Return [X, Y] of the center of cell containing provided text 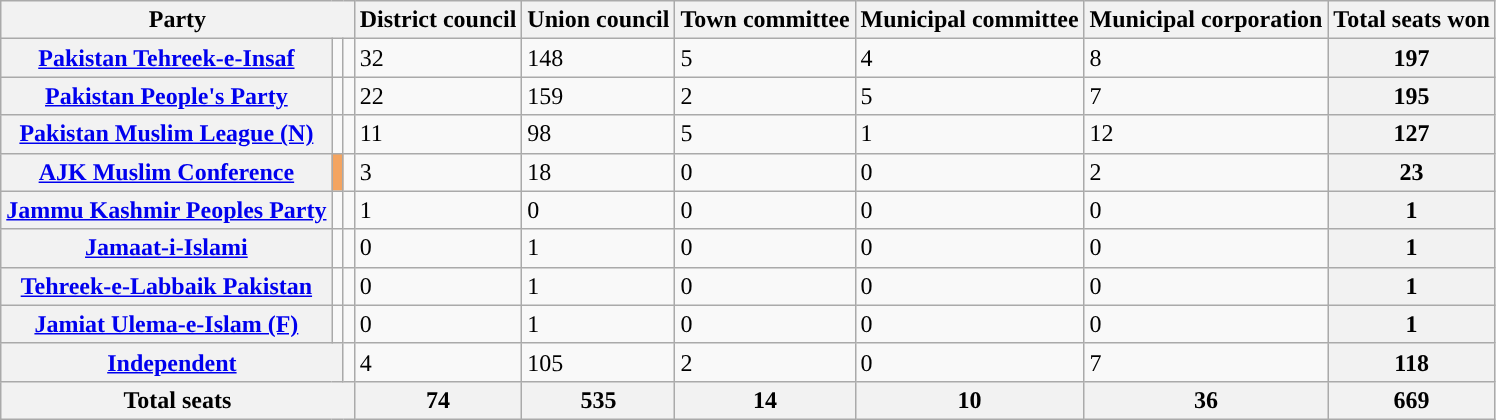
8 [1206, 58]
105 [598, 362]
Town committee [765, 20]
Total seats [178, 400]
Pakistan Tehreek-e-Insaf [166, 58]
Pakistan Muslim League (N) [166, 134]
Total seats won [1412, 20]
159 [598, 96]
12 [1206, 134]
32 [438, 58]
Independent [172, 362]
11 [438, 134]
3 [438, 172]
148 [598, 58]
Union council [598, 20]
18 [598, 172]
Municipal committee [970, 20]
98 [598, 134]
197 [1412, 58]
10 [970, 400]
23 [1412, 172]
74 [438, 400]
14 [765, 400]
118 [1412, 362]
Jamiat Ulema-e-Islam (F) [166, 324]
22 [438, 96]
669 [1412, 400]
535 [598, 400]
District council [438, 20]
Party [178, 20]
Jammu Kashmir Peoples Party [166, 210]
36 [1206, 400]
Tehreek-e-Labbaik Pakistan [166, 286]
Jamaat-i-Islami [166, 248]
AJK Muslim Conference [166, 172]
Municipal corporation [1206, 20]
Pakistan People's Party [166, 96]
127 [1412, 134]
195 [1412, 96]
